Extract the (X, Y) coordinate from the center of the cell holding the provided text.  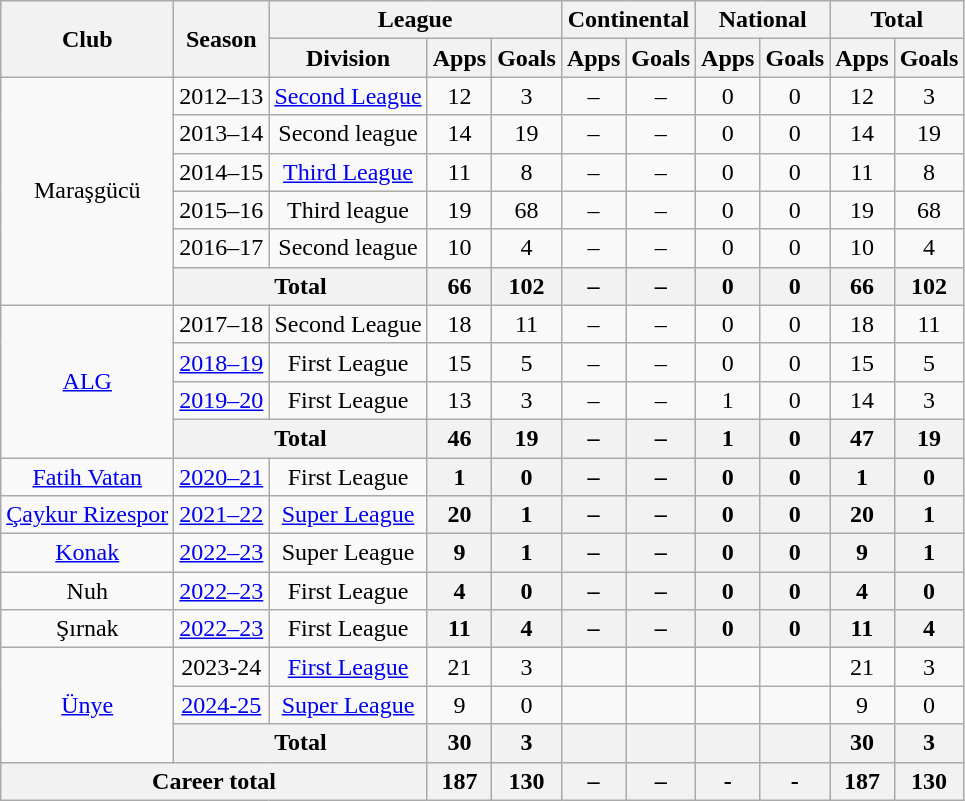
National (763, 20)
2013–14 (222, 134)
Çaykur Rizespor (88, 515)
2012–13 (222, 96)
Division (348, 58)
Konak (88, 553)
46 (459, 438)
2016–17 (222, 248)
2015–16 (222, 210)
2017–18 (222, 324)
Fatih Vatan (88, 477)
Club (88, 39)
2023-24 (222, 667)
ALG (88, 381)
Maraşgücü (88, 191)
2019–20 (222, 400)
2018–19 (222, 362)
Third League (348, 172)
League (416, 20)
Ünye (88, 705)
Şırnak (88, 629)
2014–15 (222, 172)
Nuh (88, 591)
2021–22 (222, 515)
Third league (348, 210)
47 (862, 438)
Continental (628, 20)
2020–21 (222, 477)
2024-25 (222, 705)
Career total (214, 781)
Season (222, 39)
13 (459, 400)
